Locate the cell with the specified text and output its [x, y] center coordinate. 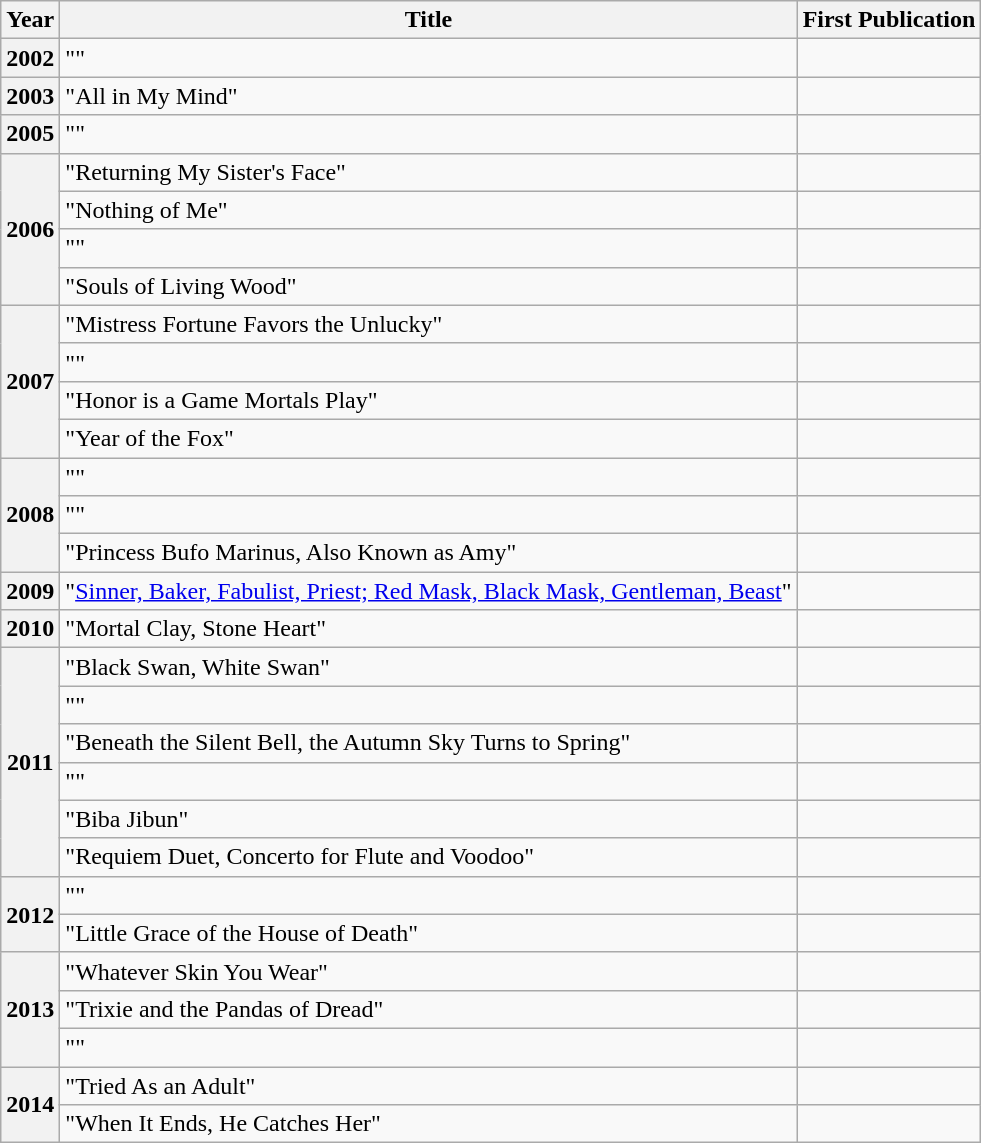
2003 [30, 96]
"When It Ends, He Catches Her" [428, 1124]
2002 [30, 58]
"Biba Jibun" [428, 819]
2014 [30, 1104]
"Honor is a Game Mortals Play" [428, 400]
"Souls of Living Wood" [428, 286]
"Returning My Sister's Face" [428, 172]
"Beneath the Silent Bell, the Autumn Sky Turns to Spring" [428, 743]
"All in My Mind" [428, 96]
2009 [30, 591]
First Publication [889, 20]
Year [30, 20]
2010 [30, 629]
2006 [30, 229]
"Nothing of Me" [428, 210]
"Trixie and the Pandas of Dread" [428, 1009]
"Sinner, Baker, Fabulist, Priest; Red Mask, Black Mask, Gentleman, Beast" [428, 591]
"Requiem Duet, Concerto for Flute and Voodoo" [428, 857]
"Black Swan, White Swan" [428, 667]
Title [428, 20]
"Little Grace of the House of Death" [428, 933]
2008 [30, 515]
2007 [30, 381]
2005 [30, 134]
"Year of the Fox" [428, 438]
2013 [30, 1009]
"Princess Bufo Marinus, Also Known as Amy" [428, 553]
2012 [30, 914]
"Whatever Skin You Wear" [428, 971]
"Mortal Clay, Stone Heart" [428, 629]
2011 [30, 762]
"Mistress Fortune Favors the Unlucky" [428, 324]
"Tried As an Adult" [428, 1085]
